Return (x, y) of the center of cell containing provided text 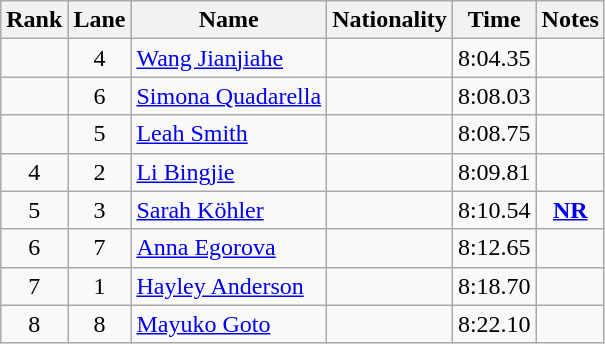
Time (494, 20)
Wang Jianjiahe (229, 58)
Sarah Köhler (229, 210)
Rank (34, 20)
NR (570, 210)
Nationality (390, 20)
8:12.65 (494, 248)
Hayley Anderson (229, 286)
8:10.54 (494, 210)
Lane (100, 20)
Simona Quadarella (229, 96)
Mayuko Goto (229, 324)
1 (100, 286)
Anna Egorova (229, 248)
8:22.10 (494, 324)
8:18.70 (494, 286)
Name (229, 20)
Notes (570, 20)
3 (100, 210)
8:08.75 (494, 134)
2 (100, 172)
Li Bingjie (229, 172)
8:04.35 (494, 58)
8:09.81 (494, 172)
Leah Smith (229, 134)
8:08.03 (494, 96)
